Scan for the cell matching the given text and deliver its (x, y) coordinate at center. 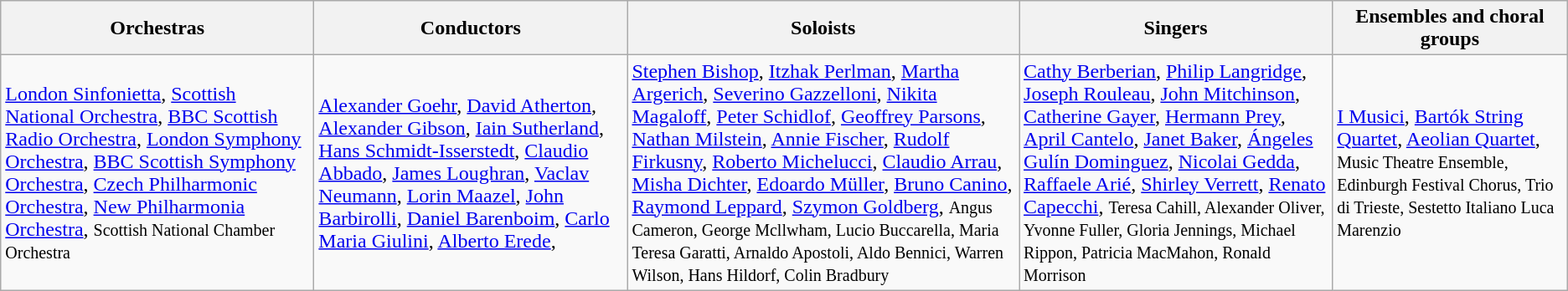
Orchestras (157, 28)
Soloists (823, 28)
Singers (1176, 28)
Ensembles and choral groups (1451, 28)
Conductors (471, 28)
I Musici, Bartók String Quartet, Aeolian Quartet, Music Theatre Ensemble, Edinburgh Festival Chorus, Trio di Trieste, Sestetto Italiano Luca Marenzio (1451, 172)
